Return (x, y) of the center of cell containing provided text 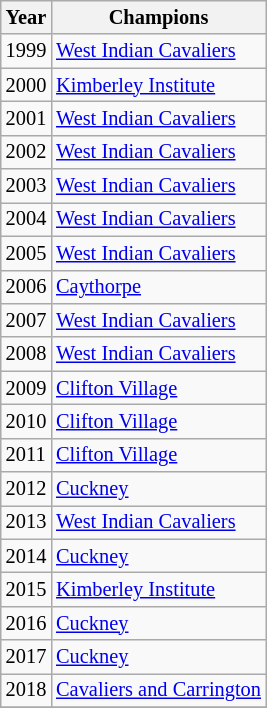
2017 (26, 657)
2004 (26, 219)
Year (26, 17)
2008 (26, 354)
2014 (26, 556)
2007 (26, 320)
2011 (26, 455)
2005 (26, 253)
2013 (26, 522)
2003 (26, 186)
2000 (26, 85)
Cavaliers and Carrington (158, 690)
2006 (26, 287)
1999 (26, 51)
2010 (26, 421)
Caythorpe (158, 287)
Champions (158, 17)
2001 (26, 118)
2018 (26, 690)
2002 (26, 152)
2016 (26, 623)
2009 (26, 388)
2015 (26, 589)
2012 (26, 489)
